Locate the cell with the specified text and output its [x, y] center coordinate. 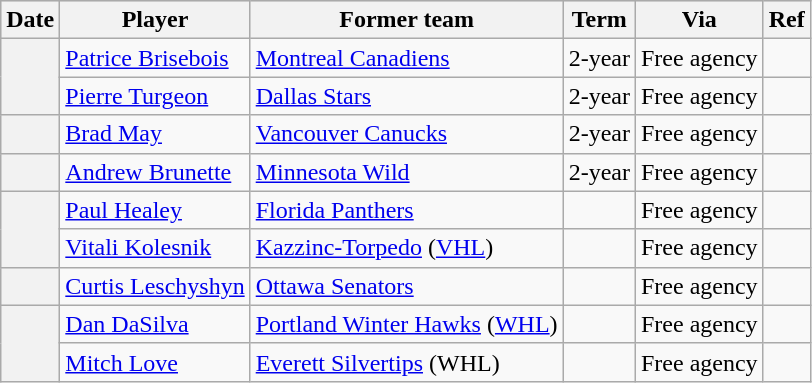
Portland Winter Hawks (WHL) [406, 324]
Via [699, 20]
Mitch Love [155, 362]
Term [599, 20]
Pierre Turgeon [155, 96]
Vitali Kolesnik [155, 248]
Ottawa Senators [406, 286]
Dallas Stars [406, 96]
Brad May [155, 134]
Everett Silvertips (WHL) [406, 362]
Andrew Brunette [155, 172]
Former team [406, 20]
Minnesota Wild [406, 172]
Ref [786, 20]
Vancouver Canucks [406, 134]
Dan DaSilva [155, 324]
Montreal Canadiens [406, 58]
Curtis Leschyshyn [155, 286]
Florida Panthers [406, 210]
Player [155, 20]
Patrice Brisebois [155, 58]
Date [30, 20]
Paul Healey [155, 210]
Kazzinc-Torpedo (VHL) [406, 248]
